Return the [x, y] coordinate for the center point of the cell that contains the specified text.  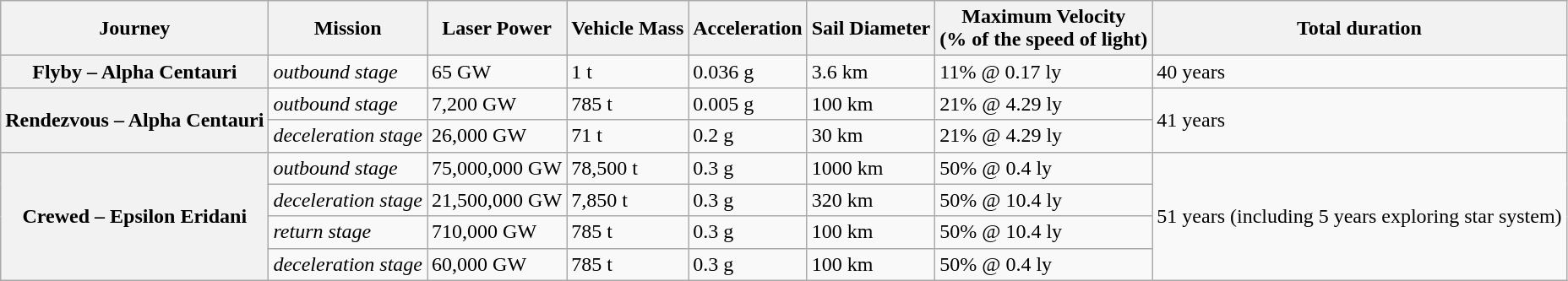
65 GW [497, 72]
30 km [871, 136]
26,000 GW [497, 136]
1000 km [871, 168]
51 years (including 5 years exploring star system) [1359, 216]
1 t [628, 72]
21,500,000 GW [497, 200]
11% @ 0.17 ly [1044, 72]
7,850 t [628, 200]
320 km [871, 200]
Mission [348, 29]
0.005 g [748, 104]
Crewed – Epsilon Eridani [135, 216]
78,500 t [628, 168]
Laser Power [497, 29]
71 t [628, 136]
3.6 km [871, 72]
75,000,000 GW [497, 168]
Journey [135, 29]
return stage [348, 232]
Sail Diameter [871, 29]
40 years [1359, 72]
Maximum Velocity (% of the speed of light) [1044, 29]
0.2 g [748, 136]
0.036 g [748, 72]
710,000 GW [497, 232]
Flyby – Alpha Centauri [135, 72]
41 years [1359, 120]
60,000 GW [497, 264]
7,200 GW [497, 104]
Vehicle Mass [628, 29]
Acceleration [748, 29]
Rendezvous – Alpha Centauri [135, 120]
Total duration [1359, 29]
